Scan for the cell matching the given text and deliver its (x, y) coordinate at center. 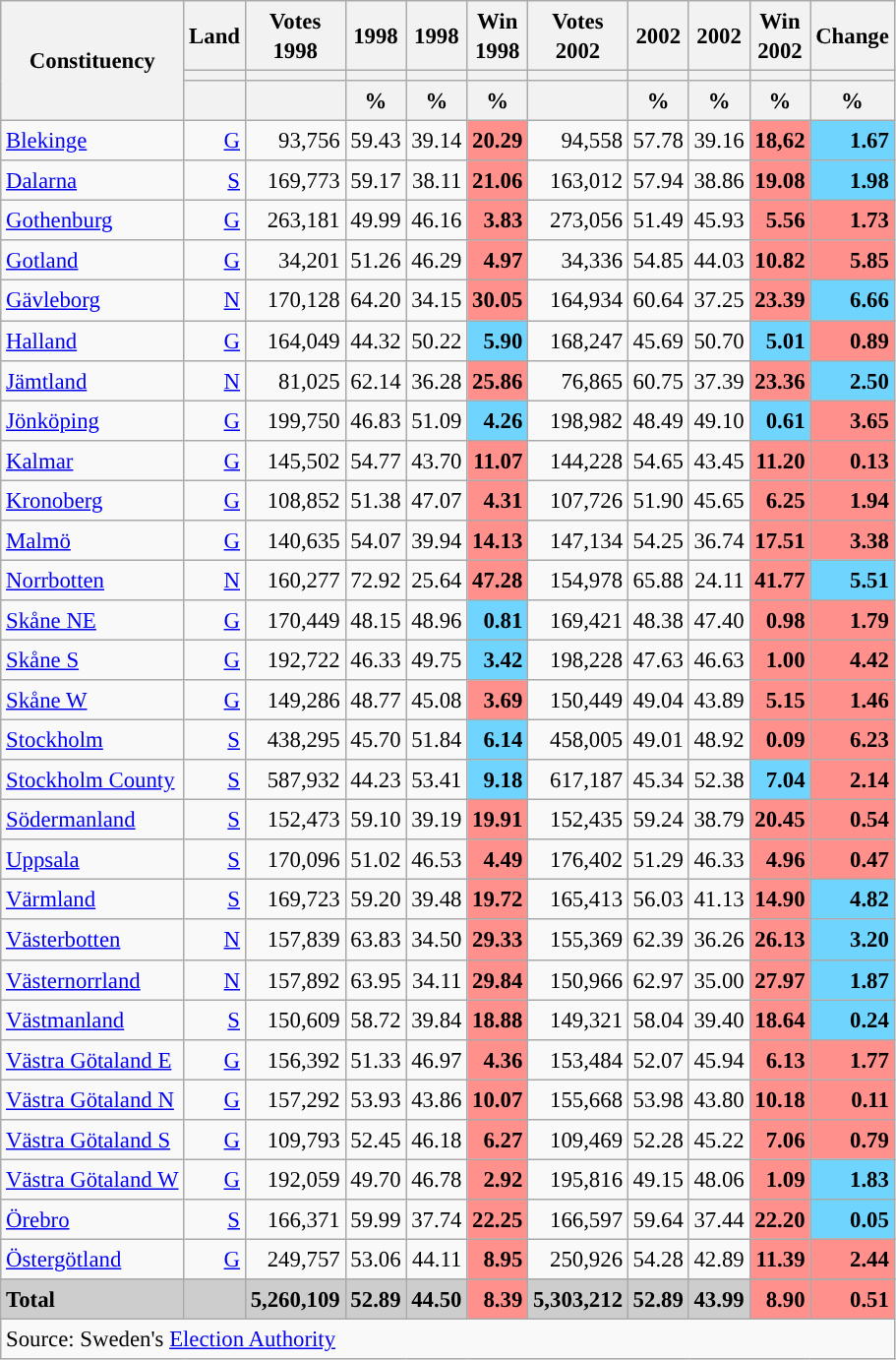
0.51 (852, 1299)
45.69 (658, 340)
60.64 (658, 301)
0.05 (852, 1220)
Win 1998 (498, 35)
63.83 (376, 941)
57.78 (658, 142)
2.92 (498, 1179)
36.74 (719, 541)
51.09 (437, 421)
36.28 (437, 380)
147,134 (578, 541)
155,369 (578, 941)
8.39 (498, 1299)
1.46 (852, 701)
Kronoberg (92, 500)
6.25 (780, 500)
6.13 (780, 1059)
587,932 (295, 779)
39.48 (437, 899)
63.95 (376, 980)
Värmland (92, 899)
109,469 (578, 1140)
250,926 (578, 1260)
54.28 (658, 1260)
169,421 (578, 620)
41.77 (780, 581)
39.84 (437, 1020)
14.13 (498, 541)
1.00 (780, 659)
34.50 (437, 941)
11.07 (498, 461)
59.20 (376, 899)
7.06 (780, 1140)
249,757 (295, 1260)
3.65 (852, 421)
47.63 (658, 659)
46.97 (437, 1059)
0.24 (852, 1020)
54.65 (658, 461)
Votes 1998 (295, 35)
Stockholm County (92, 779)
39.16 (719, 142)
192,722 (295, 659)
7.04 (780, 779)
169,773 (295, 181)
Change (852, 35)
Västra Götaland E (92, 1059)
38.79 (719, 821)
Jönköping (92, 421)
Östergötland (92, 1260)
0.81 (498, 620)
11.39 (780, 1260)
4.26 (498, 421)
46.29 (437, 260)
34,201 (295, 260)
Uppsala (92, 860)
Västra Götaland N (92, 1100)
8.95 (498, 1260)
438,295 (295, 740)
39.40 (719, 1020)
59.43 (376, 142)
50.70 (719, 340)
1.09 (780, 1179)
59.10 (376, 821)
1.73 (852, 220)
51.49 (658, 220)
458,005 (578, 740)
152,435 (578, 821)
5.15 (780, 701)
36.26 (719, 941)
1.67 (852, 142)
6.66 (852, 301)
150,449 (578, 701)
44.50 (437, 1299)
Västmanland (92, 1020)
43.86 (437, 1100)
25.86 (498, 380)
93,756 (295, 142)
53.98 (658, 1100)
153,484 (578, 1059)
38.11 (437, 181)
44.32 (376, 340)
20.45 (780, 821)
Malmö (92, 541)
2.50 (852, 380)
51.26 (376, 260)
35.00 (719, 980)
44.03 (719, 260)
72.92 (376, 581)
Dalarna (92, 181)
157,839 (295, 941)
Västerbotten (92, 941)
5.51 (852, 581)
42.89 (719, 1260)
45.22 (719, 1140)
Votes 2002 (578, 35)
Skåne S (92, 659)
5,260,109 (295, 1299)
48.15 (376, 620)
59.99 (376, 1220)
14.90 (780, 899)
18,62 (780, 142)
60.75 (658, 380)
41.13 (719, 899)
Södermanland (92, 821)
29.84 (498, 980)
169,723 (295, 899)
29.33 (498, 941)
76,865 (578, 380)
53.41 (437, 779)
6.27 (498, 1140)
3.38 (852, 541)
59.17 (376, 181)
45.08 (437, 701)
64.20 (376, 301)
39.94 (437, 541)
23.36 (780, 380)
2.14 (852, 779)
164,049 (295, 340)
149,286 (295, 701)
157,892 (295, 980)
38.86 (719, 181)
4.97 (498, 260)
9.18 (498, 779)
107,726 (578, 500)
34,336 (578, 260)
18.88 (498, 1020)
48.96 (437, 620)
37.74 (437, 1220)
Stockholm (92, 740)
45.65 (719, 500)
149,321 (578, 1020)
155,668 (578, 1100)
Gothenburg (92, 220)
52.38 (719, 779)
0.79 (852, 1140)
30.05 (498, 301)
195,816 (578, 1179)
263,181 (295, 220)
154,978 (578, 581)
3.20 (852, 941)
45.70 (376, 740)
22.20 (780, 1220)
198,228 (578, 659)
0.54 (852, 821)
140,635 (295, 541)
37.25 (719, 301)
22.25 (498, 1220)
65.88 (658, 581)
49.70 (376, 1179)
54.85 (658, 260)
Halland (92, 340)
2.44 (852, 1260)
Gotland (92, 260)
52.07 (658, 1059)
47.28 (498, 581)
Örebro (92, 1220)
54.25 (658, 541)
48.38 (658, 620)
27.97 (780, 980)
11.20 (780, 461)
46.63 (719, 659)
6.14 (498, 740)
34.15 (437, 301)
45.94 (719, 1059)
10.82 (780, 260)
53.93 (376, 1100)
43.70 (437, 461)
49.10 (719, 421)
52.45 (376, 1140)
0.09 (780, 740)
44.11 (437, 1260)
4.31 (498, 500)
0.89 (852, 340)
49.01 (658, 740)
48.49 (658, 421)
19.72 (498, 899)
54.77 (376, 461)
46.16 (437, 220)
47.07 (437, 500)
43.99 (719, 1299)
157,292 (295, 1100)
54.07 (376, 541)
Skåne NE (92, 620)
49.75 (437, 659)
0.13 (852, 461)
1.83 (852, 1179)
20.29 (498, 142)
51.02 (376, 860)
Land (214, 35)
51.38 (376, 500)
39.14 (437, 142)
45.93 (719, 220)
62.14 (376, 380)
6.23 (852, 740)
46.78 (437, 1179)
19.91 (498, 821)
39.19 (437, 821)
4.36 (498, 1059)
4.42 (852, 659)
108,852 (295, 500)
62.39 (658, 941)
57.94 (658, 181)
81,025 (295, 380)
Gävleborg (92, 301)
170,128 (295, 301)
192,059 (295, 1179)
164,934 (578, 301)
58.72 (376, 1020)
52.28 (658, 1140)
145,502 (295, 461)
4.96 (780, 860)
5.90 (498, 340)
Source: Sweden's Election Authority (448, 1340)
0.11 (852, 1100)
Västra Götaland W (92, 1179)
46.83 (376, 421)
47.40 (719, 620)
144,228 (578, 461)
43.45 (719, 461)
49.99 (376, 220)
8.90 (780, 1299)
5.85 (852, 260)
51.90 (658, 500)
43.80 (719, 1100)
0.98 (780, 620)
49.15 (658, 1179)
45.34 (658, 779)
160,277 (295, 581)
56.03 (658, 899)
59.24 (658, 821)
51.29 (658, 860)
152,473 (295, 821)
Blekinge (92, 142)
166,597 (578, 1220)
Norrbotten (92, 581)
46.53 (437, 860)
44.23 (376, 779)
150,966 (578, 980)
176,402 (578, 860)
48.77 (376, 701)
48.92 (719, 740)
62.97 (658, 980)
3.83 (498, 220)
163,012 (578, 181)
10.07 (498, 1100)
34.11 (437, 980)
199,750 (295, 421)
53.06 (376, 1260)
156,392 (295, 1059)
23.39 (780, 301)
5,303,212 (578, 1299)
17.51 (780, 541)
166,371 (295, 1220)
Win 2002 (780, 35)
198,982 (578, 421)
37.44 (719, 1220)
Jämtland (92, 380)
50.22 (437, 340)
26.13 (780, 941)
170,449 (295, 620)
5.56 (780, 220)
1.98 (852, 181)
0.61 (780, 421)
1.79 (852, 620)
37.39 (719, 380)
46.18 (437, 1140)
3.42 (498, 659)
Västra Götaland S (92, 1140)
1.87 (852, 980)
165,413 (578, 899)
170,096 (295, 860)
43.89 (719, 701)
273,056 (578, 220)
19.08 (780, 181)
59.64 (658, 1220)
1.77 (852, 1059)
150,609 (295, 1020)
10.18 (780, 1100)
617,187 (578, 779)
94,558 (578, 142)
1.94 (852, 500)
4.82 (852, 899)
18.64 (780, 1020)
25.64 (437, 581)
Constituency (92, 61)
51.33 (376, 1059)
168,247 (578, 340)
51.84 (437, 740)
Västernorrland (92, 980)
Kalmar (92, 461)
109,793 (295, 1140)
4.49 (498, 860)
3.69 (498, 701)
49.04 (658, 701)
5.01 (780, 340)
Skåne W (92, 701)
48.06 (719, 1179)
0.47 (852, 860)
58.04 (658, 1020)
Total (92, 1299)
24.11 (719, 581)
21.06 (498, 181)
